Detect which cell encompasses the target text, then output its [x, y] center coordinate. 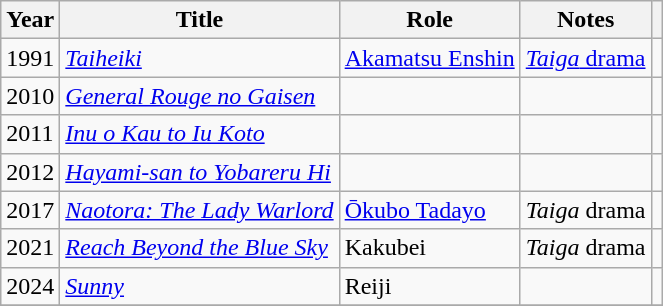
General Rouge no Gaisen [200, 96]
Notes [586, 20]
2010 [30, 96]
Kakubei [430, 248]
Title [200, 20]
Role [430, 20]
2021 [30, 248]
Naotora: The Lady Warlord [200, 210]
Reiji [430, 286]
2011 [30, 134]
Hayami-san to Yobareru Hi [200, 172]
Year [30, 20]
2012 [30, 172]
2024 [30, 286]
2017 [30, 210]
Akamatsu Enshin [430, 58]
Taiheiki [200, 58]
Reach Beyond the Blue Sky [200, 248]
Sunny [200, 286]
Ōkubo Tadayo [430, 210]
1991 [30, 58]
Inu o Kau to Iu Koto [200, 134]
